Determine the [X, Y] coordinate at the center of the cell enclosing the given text.  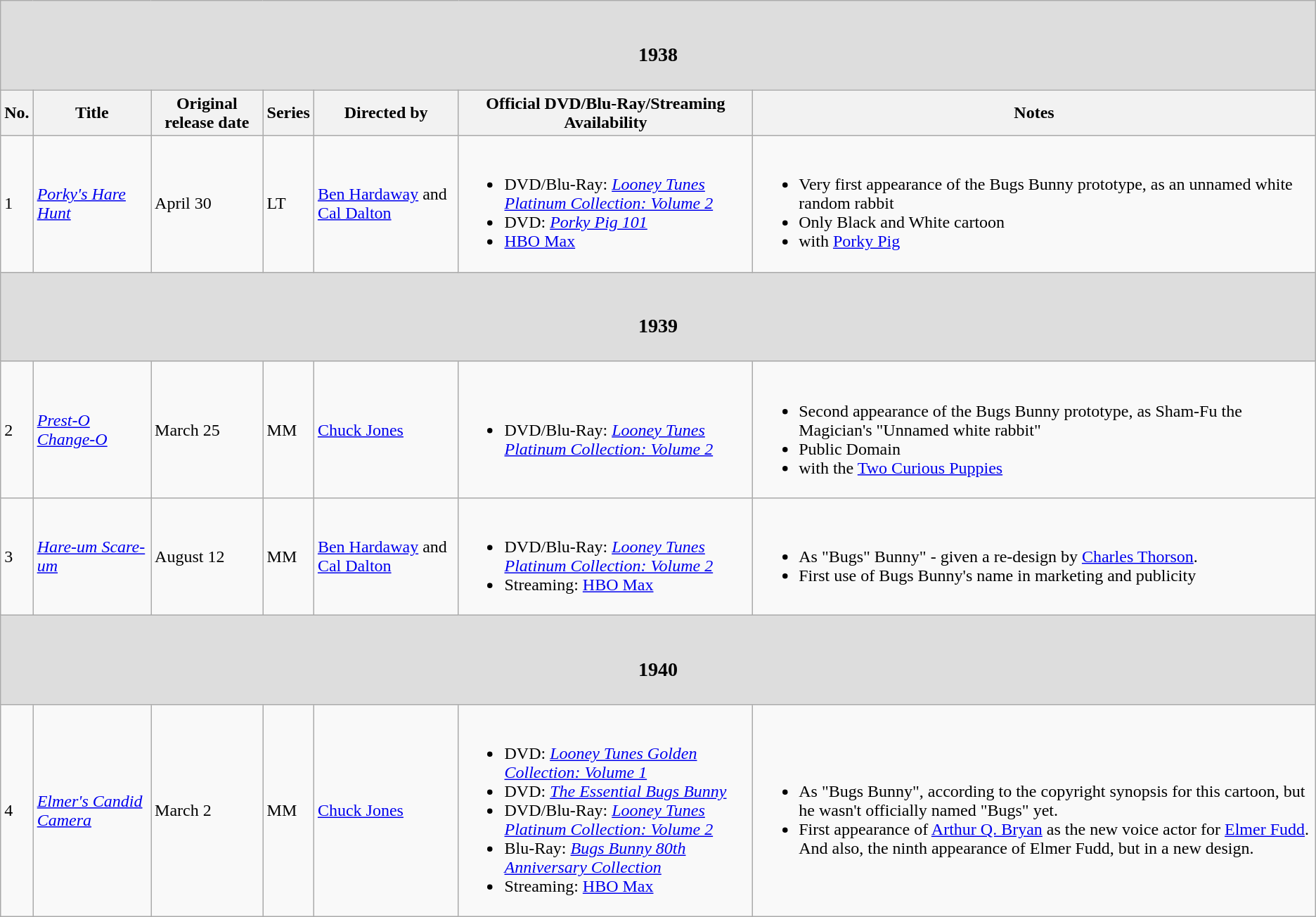
Elmer's Candid Camera [91, 811]
LT [288, 204]
1939 [658, 316]
As "Bugs" Bunny" - given a re-design by Charles Thorson.First use of Bugs Bunny's name in marketing and publicity [1035, 557]
Prest-O Change-O [91, 429]
No. [17, 112]
Official DVD/Blu-Ray/Streaming Availability [606, 112]
Directed by [386, 112]
DVD/Blu-Ray: Looney Tunes Platinum Collection: Volume 2 [606, 429]
Second appearance of the Bugs Bunny prototype, as Sham-Fu the Magician's "Unnamed white rabbit"Public Domainwith the Two Curious Puppies [1035, 429]
Hare-um Scare-um [91, 557]
1938 [658, 45]
Porky's Hare Hunt [91, 204]
3 [17, 557]
Series [288, 112]
Original release date [207, 112]
April 30 [207, 204]
DVD/Blu-Ray: Looney Tunes Platinum Collection: Volume 2Streaming: HBO Max [606, 557]
August 12 [207, 557]
March 2 [207, 811]
Very first appearance of the Bugs Bunny prototype, as an unnamed white random rabbitOnly Black and White cartoonwith Porky Pig [1035, 204]
1 [17, 204]
1940 [658, 659]
DVD/Blu-Ray: Looney Tunes Platinum Collection: Volume 2DVD: Porky Pig 101HBO Max [606, 204]
2 [17, 429]
Notes [1035, 112]
4 [17, 811]
March 25 [207, 429]
Title [91, 112]
